Provide the [x, y] coordinate of the cell's center where the given text is located.  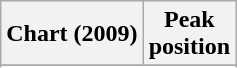
Chart (2009) [72, 34]
Peakposition [189, 34]
